Extract the [X, Y] coordinate from the center of the cell holding the provided text.  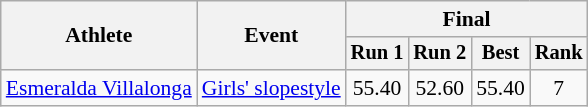
52.60 [440, 88]
Run 2 [440, 54]
Final [467, 19]
Best [500, 54]
Athlete [99, 36]
Rank [559, 54]
Run 1 [378, 54]
7 [559, 88]
Girls' slopestyle [272, 88]
Event [272, 36]
Esmeralda Villalonga [99, 88]
